Detect which cell encompasses the target text, then output its (X, Y) center coordinate. 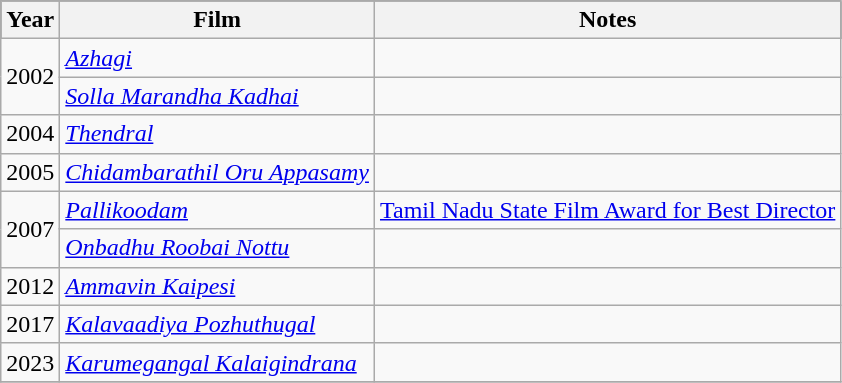
Onbadhu Roobai Nottu (218, 248)
Thendral (218, 134)
2005 (30, 172)
Karumegangal Kalaigindrana (218, 362)
2012 (30, 286)
Year (30, 20)
2002 (30, 77)
2017 (30, 324)
Film (218, 20)
Tamil Nadu State Film Award for Best Director (607, 210)
Azhagi (218, 58)
2007 (30, 229)
2023 (30, 362)
Kalavaadiya Pozhuthugal (218, 324)
Ammavin Kaipesi (218, 286)
Pallikoodam (218, 210)
Solla Marandha Kadhai (218, 96)
Chidambarathil Oru Appasamy (218, 172)
Notes (607, 20)
2004 (30, 134)
